Scan for the cell matching the given text and deliver its (x, y) coordinate at center. 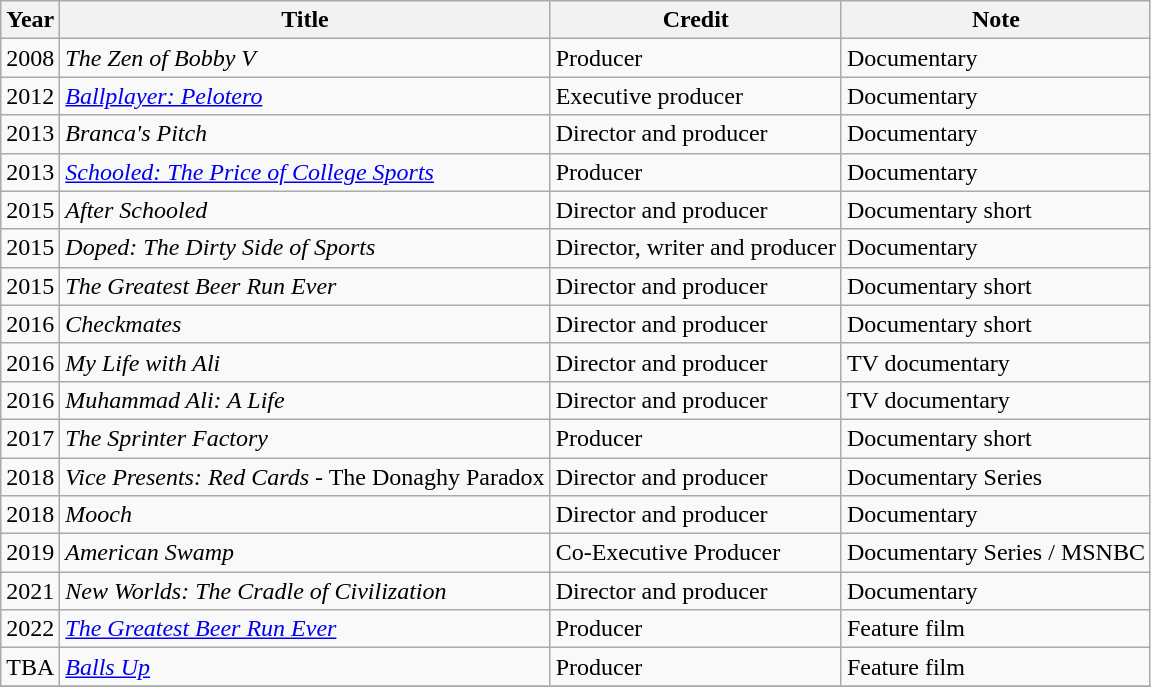
Year (30, 20)
Checkmates (305, 324)
The Zen of Bobby V (305, 58)
Title (305, 20)
2017 (30, 438)
2019 (30, 553)
Note (996, 20)
Muhammad Ali: A Life (305, 400)
2021 (30, 591)
Branca's Pitch (305, 134)
Documentary Series / MSNBC (996, 553)
American Swamp (305, 553)
Credit (696, 20)
Documentary Series (996, 477)
Ballplayer: Pelotero (305, 96)
New Worlds: The Cradle of Civilization (305, 591)
Co-Executive Producer (696, 553)
2008 (30, 58)
Mooch (305, 515)
Schooled: The Price of College Sports (305, 172)
2022 (30, 629)
TBA (30, 667)
Director, writer and producer (696, 248)
Executive producer (696, 96)
After Schooled (305, 210)
The Sprinter Factory (305, 438)
2012 (30, 96)
My Life with Ali (305, 362)
Doped: The Dirty Side of Sports (305, 248)
Vice Presents: Red Cards - The Donaghy Paradox (305, 477)
Balls Up (305, 667)
